Capture the cell that displays the provided text and extract its (X, Y) central coordinate. 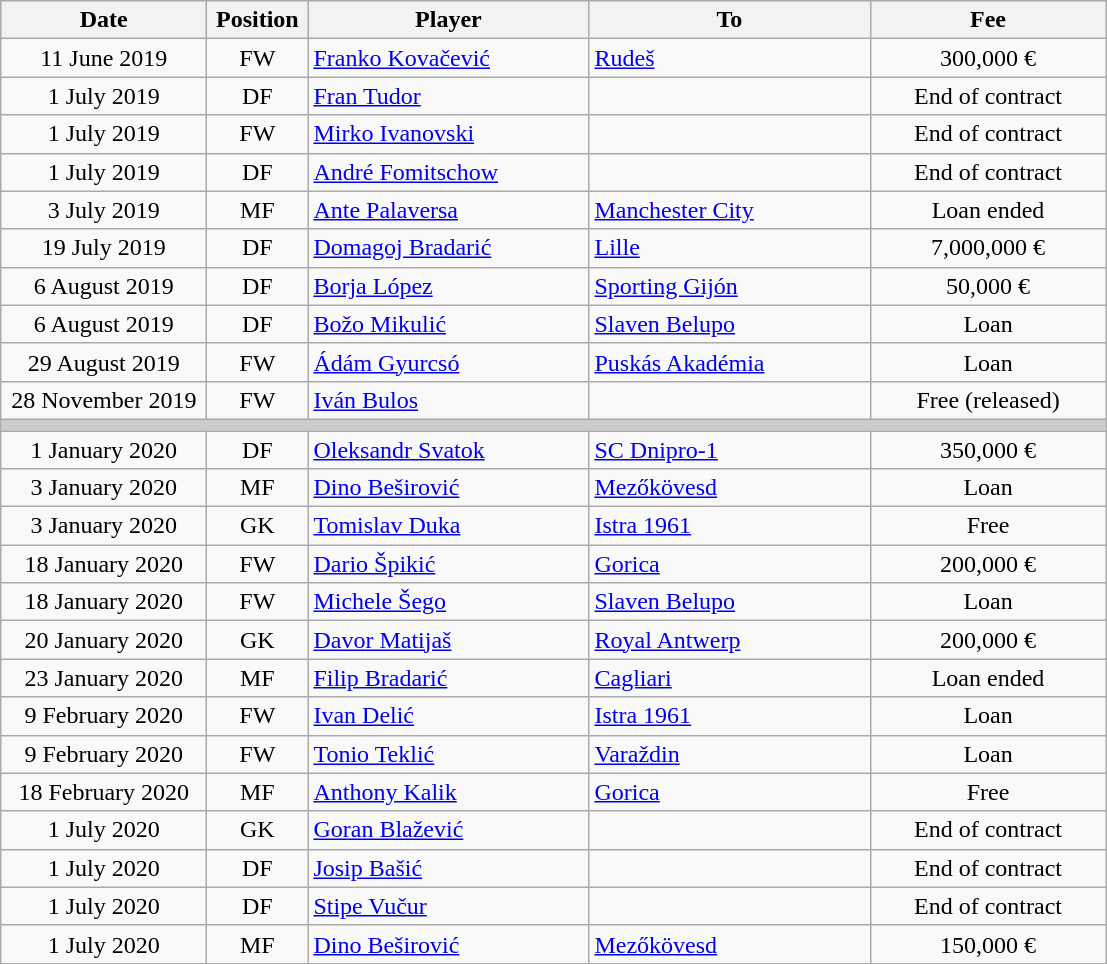
SC Dnipro-1 (730, 449)
150,000 € (988, 944)
Sporting Gijón (730, 286)
Fee (988, 20)
Michele Šego (448, 602)
Tonio Teklić (448, 754)
Royal Antwerp (730, 640)
Ádám Gyurcsó (448, 362)
Božo Mikulić (448, 324)
Lille (730, 248)
Filip Bradarić (448, 678)
Anthony Kalik (448, 792)
Mirko Ivanovski (448, 134)
André Fomitschow (448, 172)
7,000,000 € (988, 248)
Borja López (448, 286)
Free (released) (988, 400)
19 July 2019 (104, 248)
Date (104, 20)
Goran Blažević (448, 830)
Rudeš (730, 58)
50,000 € (988, 286)
To (730, 20)
Fran Tudor (448, 96)
Dario Špikić (448, 564)
Manchester City (730, 210)
Franko Kovačević (448, 58)
Josip Bašić (448, 868)
23 January 2020 (104, 678)
Position (258, 20)
20 January 2020 (104, 640)
29 August 2019 (104, 362)
Stipe Vučur (448, 906)
28 November 2019 (104, 400)
Iván Bulos (448, 400)
Ivan Delić (448, 716)
3 July 2019 (104, 210)
Player (448, 20)
11 June 2019 (104, 58)
Davor Matijaš (448, 640)
Puskás Akadémia (730, 362)
Varaždin (730, 754)
350,000 € (988, 449)
Domagoj Bradarić (448, 248)
Ante Palaversa (448, 210)
Tomislav Duka (448, 526)
1 January 2020 (104, 449)
300,000 € (988, 58)
Oleksandr Svatok (448, 449)
18 February 2020 (104, 792)
Cagliari (730, 678)
